Provide the (X, Y) coordinate of the cell's center where the given text is located.  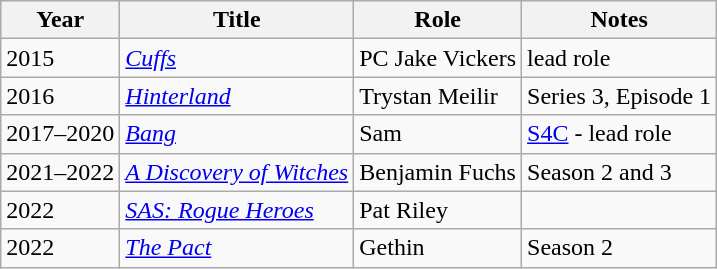
lead role (620, 58)
Notes (620, 20)
2021–2022 (60, 172)
Role (438, 20)
Season 2 and 3 (620, 172)
PC Jake Vickers (438, 58)
Cuffs (237, 58)
Hinterland (237, 96)
Trystan Meilir (438, 96)
The Pact (237, 248)
Title (237, 20)
Pat Riley (438, 210)
Series 3, Episode 1 (620, 96)
2017–2020 (60, 134)
A Discovery of Witches (237, 172)
2016 (60, 96)
S4C - lead role (620, 134)
Year (60, 20)
2015 (60, 58)
Bang (237, 134)
Sam (438, 134)
Gethin (438, 248)
SAS: Rogue Heroes (237, 210)
Season 2 (620, 248)
Benjamin Fuchs (438, 172)
